Return the [X, Y] coordinate for the center point of the cell that contains the specified text.  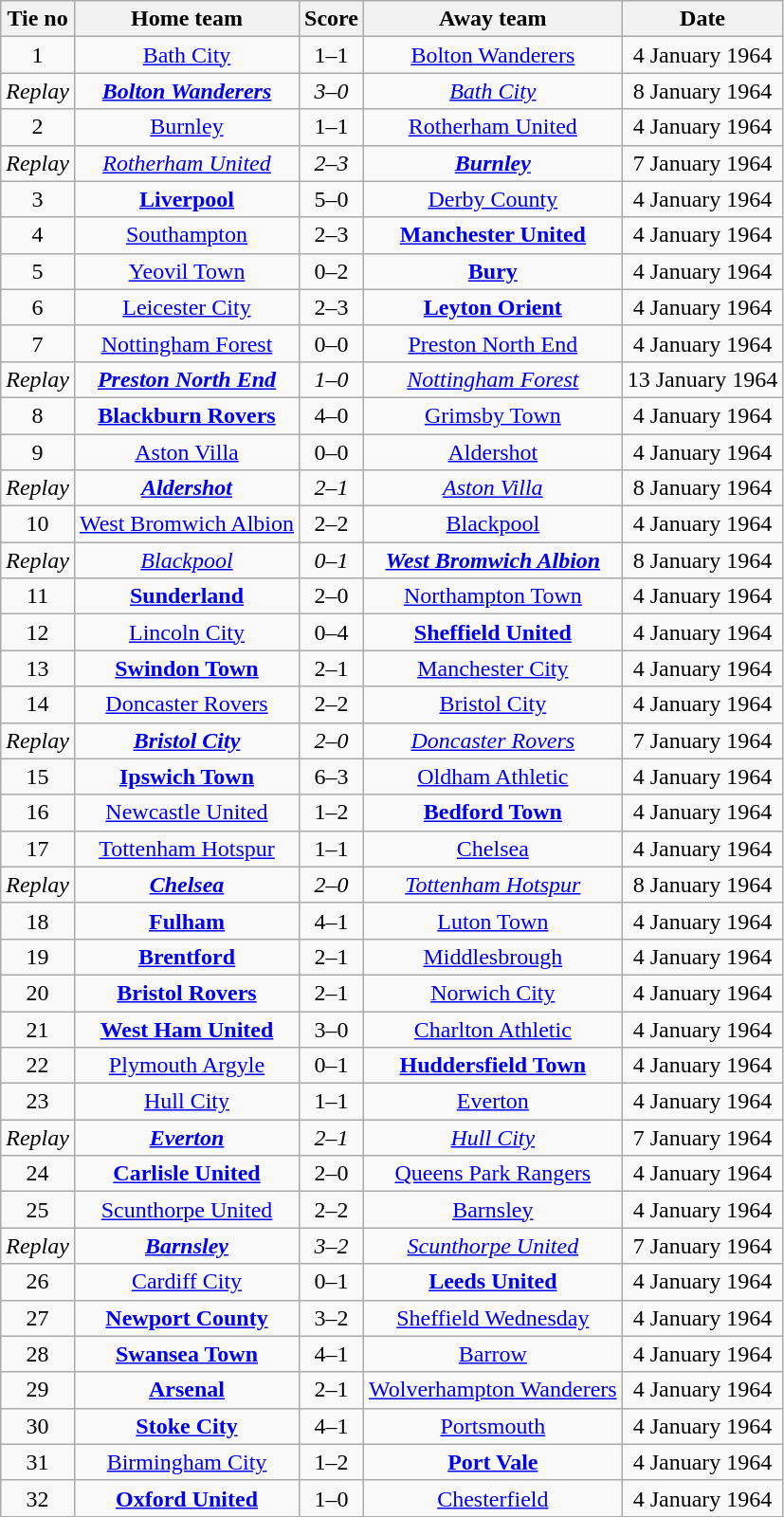
4 [38, 235]
Home team [186, 19]
Huddersfield Town [493, 1066]
17 [38, 849]
Luton Town [493, 921]
13 January 1964 [702, 379]
11 [38, 596]
13 [38, 668]
Sheffield United [493, 632]
8 [38, 415]
Sheffield Wednesday [493, 1318]
Liverpool [186, 199]
10 [38, 524]
28 [38, 1354]
Birmingham City [186, 1462]
9 [38, 452]
Swindon Town [186, 668]
Manchester City [493, 668]
31 [38, 1462]
30 [38, 1426]
1 [38, 55]
Stoke City [186, 1426]
Yeovil Town [186, 271]
0–2 [332, 271]
Grimsby Town [493, 415]
20 [38, 993]
Barrow [493, 1354]
0–4 [332, 632]
Lincoln City [186, 632]
Bristol Rovers [186, 993]
Cardiff City [186, 1282]
Bedford Town [493, 813]
16 [38, 813]
14 [38, 704]
32 [38, 1498]
Middlesbrough [493, 957]
Date [702, 19]
Away team [493, 19]
22 [38, 1066]
18 [38, 921]
23 [38, 1102]
West Ham United [186, 1029]
27 [38, 1318]
25 [38, 1210]
29 [38, 1390]
19 [38, 957]
Derby County [493, 199]
15 [38, 777]
Swansea Town [186, 1354]
21 [38, 1029]
7 [38, 343]
Oxford United [186, 1498]
Blackburn Rovers [186, 415]
Queens Park Rangers [493, 1174]
5–0 [332, 199]
Leyton Orient [493, 307]
6 [38, 307]
Leeds United [493, 1282]
Leicester City [186, 307]
12 [38, 632]
Arsenal [186, 1390]
Newport County [186, 1318]
24 [38, 1174]
Portsmouth [493, 1426]
5 [38, 271]
2 [38, 127]
Sunderland [186, 596]
4–0 [332, 415]
Norwich City [493, 993]
Northampton Town [493, 596]
26 [38, 1282]
Plymouth Argyle [186, 1066]
Chesterfield [493, 1498]
6–3 [332, 777]
Score [332, 19]
Brentford [186, 957]
Carlisle United [186, 1174]
Ipswich Town [186, 777]
3 [38, 199]
Newcastle United [186, 813]
Wolverhampton Wanderers [493, 1390]
Fulham [186, 921]
Bury [493, 271]
Charlton Athletic [493, 1029]
Southampton [186, 235]
Oldham Athletic [493, 777]
Tie no [38, 19]
Port Vale [493, 1462]
Manchester United [493, 235]
